Search for the cell housing the specified text and yield its (x, y) center coordinate. 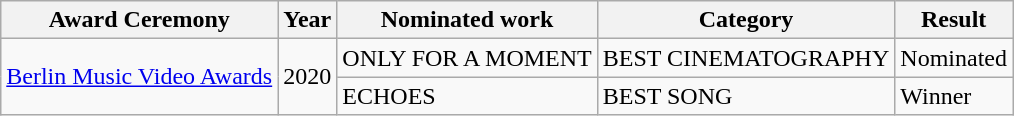
Result (954, 20)
BEST CINEMATOGRAPHY (746, 58)
ONLY FOR A MOMENT (467, 58)
ECHOES (467, 96)
Category (746, 20)
Winner (954, 96)
Berlin Music Video Awards (140, 77)
Nominated (954, 58)
2020 (308, 77)
Nominated work (467, 20)
Award Ceremony (140, 20)
Year (308, 20)
BEST SONG (746, 96)
